Locate the cell with the specified text and output its (X, Y) center coordinate. 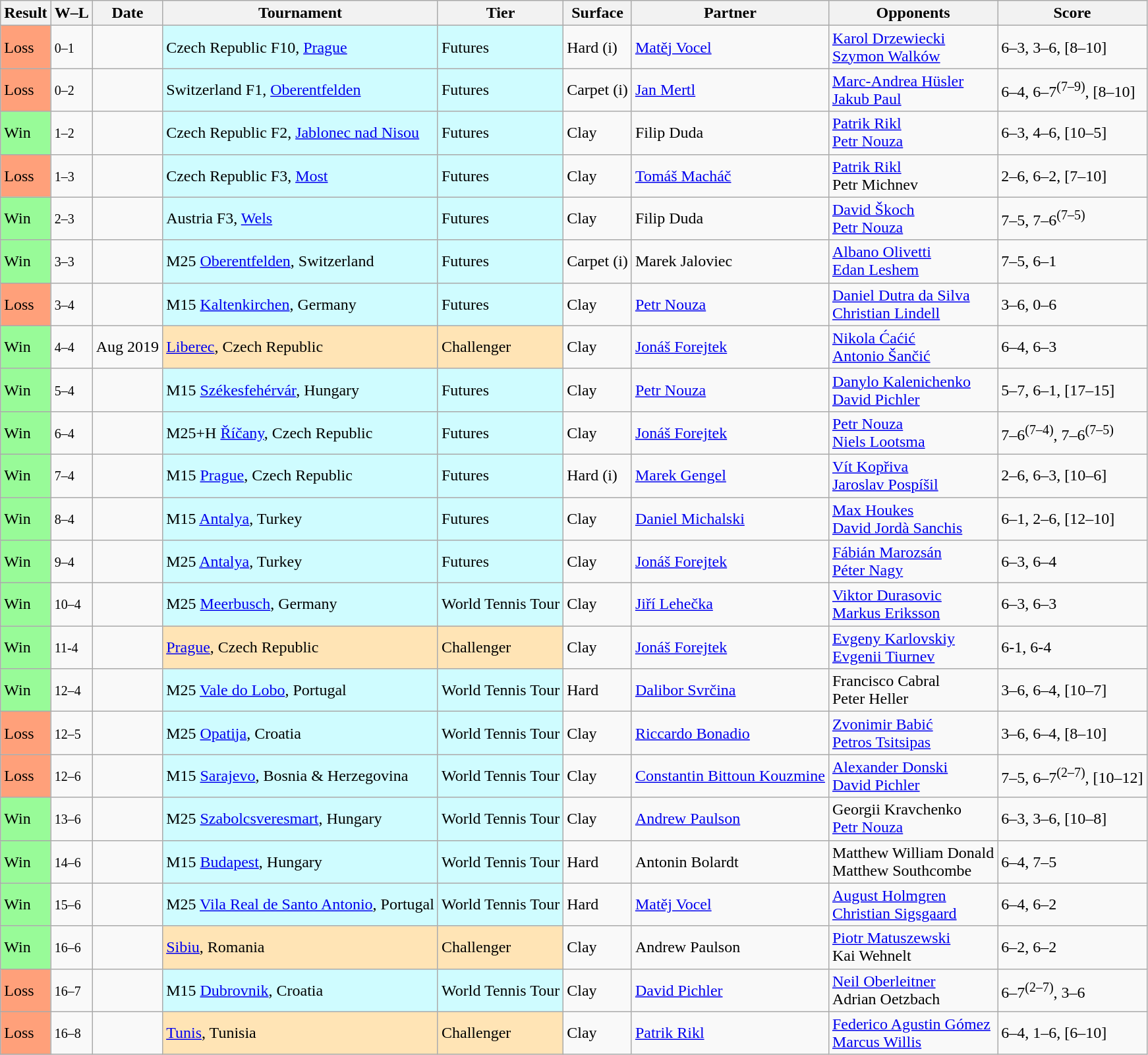
Karol Drzewiecki Szymon Walków (913, 47)
11-4 (71, 647)
Aug 2019 (127, 347)
12–5 (71, 733)
M15 Kaltenkirchen, Germany (301, 304)
5–7, 6–1, [17–15] (1072, 390)
7–5, 6–1 (1072, 261)
Riccardo Bonadio (730, 733)
Switzerland F1, Oberentfelden (301, 90)
9–4 (71, 561)
M25 Antalya, Turkey (301, 561)
Constantin Bittoun Kouzmine (730, 776)
Dalibor Svrčina (730, 691)
M25+H Říčany, Czech Republic (301, 432)
16–6 (71, 948)
Partner (730, 13)
Jan Mertl (730, 90)
Opponents (913, 13)
2–3 (71, 219)
M25 Szabolcsveresmart, Hungary (301, 818)
Result (26, 13)
7–5, 7–6(7–5) (1072, 219)
M25 Meerbusch, Germany (301, 605)
Score (1072, 13)
Fábián Marozsán Péter Nagy (913, 561)
M15 Sarajevo, Bosnia & Herzegovina (301, 776)
Prague, Czech Republic (301, 647)
6–3, 6–3 (1072, 605)
3–3 (71, 261)
6–4, 6–7(7–9), [8–10] (1072, 90)
Sibiu, Romania (301, 948)
14–6 (71, 862)
Vít Kopřiva Jaroslav Pospíšil (913, 476)
M15 Prague, Czech Republic (301, 476)
Czech Republic F10, Prague (301, 47)
3–6, 6–4, [10–7] (1072, 691)
Matthew William Donald Matthew Southcombe (913, 862)
7–6(7–4), 7–6(7–5) (1072, 432)
6–4 (71, 432)
Marek Gengel (730, 476)
0–2 (71, 90)
Tier (500, 13)
M25 Vale do Lobo, Portugal (301, 691)
16–8 (71, 1033)
8–4 (71, 518)
3–4 (71, 304)
6–7(2–7), 3–6 (1072, 990)
Max Houkes David Jordà Sanchis (913, 518)
2–6, 6–2, [7–10] (1072, 175)
Nikola Ćaćić Antonio Šančić (913, 347)
5–4 (71, 390)
M15 Székesfehérvár, Hungary (301, 390)
6–3, 6–4 (1072, 561)
Jiří Lehečka (730, 605)
Danylo Kalenichenko David Pichler (913, 390)
15–6 (71, 904)
3–6, 6–4, [8–10] (1072, 733)
Czech Republic F2, Jablonec nad Nisou (301, 133)
M25 Opatija, Croatia (301, 733)
16–7 (71, 990)
2–6, 6–3, [10–6] (1072, 476)
Austria F3, Wels (301, 219)
M25 Oberentfelden, Switzerland (301, 261)
Francisco Cabral Peter Heller (913, 691)
Patrik Rikl Petr Michnev (913, 175)
Georgii Kravchenko Petr Nouza (913, 818)
1–3 (71, 175)
Zvonimir Babić Petros Tsitsipas (913, 733)
Tunis, Tunisia (301, 1033)
Antonin Bolardt (730, 862)
Czech Republic F3, Most (301, 175)
6–4, 1–6, [6–10] (1072, 1033)
4–4 (71, 347)
Daniel Michalski (730, 518)
Evgeny Karlovskiy Evgenii Tiurnev (913, 647)
6–4, 6–3 (1072, 347)
13–6 (71, 818)
Surface (598, 13)
6-1, 6-4 (1072, 647)
3–6, 0–6 (1072, 304)
Petr Nouza Niels Lootsma (913, 432)
Marek Jaloviec (730, 261)
M15 Antalya, Turkey (301, 518)
M15 Dubrovnik, Croatia (301, 990)
7–4 (71, 476)
Tournament (301, 13)
Federico Agustin Gómez Marcus Willis (913, 1033)
Tomáš Macháč (730, 175)
6–3, 3–6, [8–10] (1072, 47)
Marc-Andrea Hüsler Jakub Paul (913, 90)
12–4 (71, 691)
6–3, 4–6, [10–5] (1072, 133)
August Holmgren Christian Sigsgaard (913, 904)
6–4, 6–2 (1072, 904)
Viktor Durasovic Markus Eriksson (913, 605)
12–6 (71, 776)
W–L (71, 13)
Albano Olivetti Edan Leshem (913, 261)
David Škoch Petr Nouza (913, 219)
Date (127, 13)
6–4, 7–5 (1072, 862)
M25 Vila Real de Santo Antonio, Portugal (301, 904)
6–2, 6–2 (1072, 948)
1–2 (71, 133)
Patrik Rikl Petr Nouza (913, 133)
7–5, 6–7(2–7), [10–12] (1072, 776)
David Pichler (730, 990)
6–3, 3–6, [10–8] (1072, 818)
Neil Oberleitner Adrian Oetzbach (913, 990)
0–1 (71, 47)
Patrik Rikl (730, 1033)
Piotr Matuszewski Kai Wehnelt (913, 948)
6–1, 2–6, [12–10] (1072, 518)
10–4 (71, 605)
Liberec, Czech Republic (301, 347)
Daniel Dutra da Silva Christian Lindell (913, 304)
Alexander Donski David Pichler (913, 776)
M15 Budapest, Hungary (301, 862)
